Scan for the cell matching the given text and deliver its (X, Y) coordinate at center. 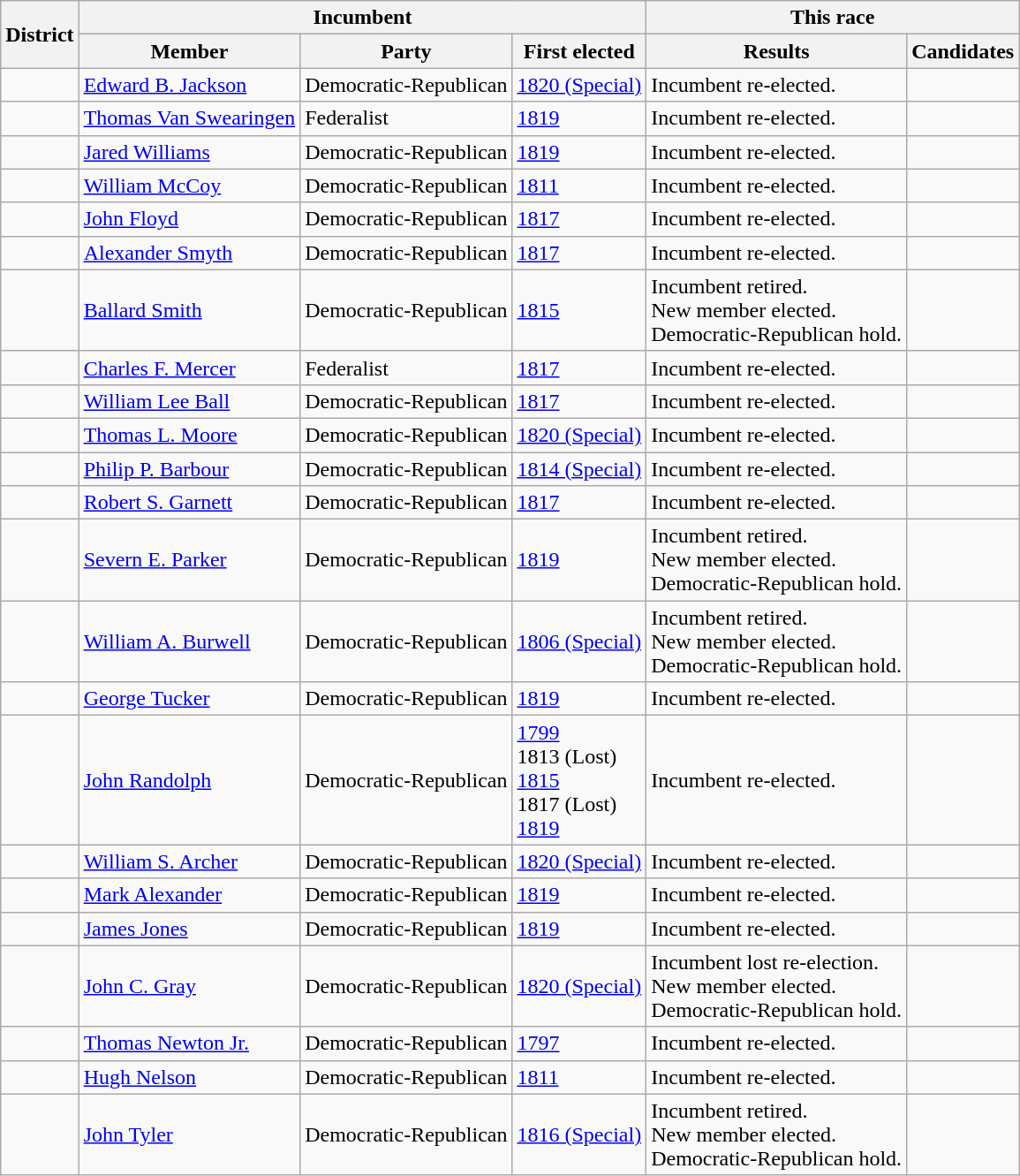
Thomas L. Moore (189, 435)
Alexander Smyth (189, 253)
Ballard Smith (189, 310)
James Jones (189, 929)
William S. Archer (189, 861)
Party (406, 51)
Incumbent (362, 18)
Hugh Nelson (189, 1077)
First elected (579, 51)
Member (189, 51)
Thomas Newton Jr. (189, 1043)
William Lee Ball (189, 401)
George Tucker (189, 699)
This race (833, 18)
Incumbent lost re-election.New member elected.Democratic-Republican hold. (777, 986)
Philip P. Barbour (189, 469)
District (40, 34)
17991813 (Lost)18151817 (Lost)1819 (579, 780)
1815 (579, 310)
Charles F. Mercer (189, 368)
John Floyd (189, 219)
Severn E. Parker (189, 560)
John Tyler (189, 1134)
1806 (Special) (579, 641)
Candidates (963, 51)
1797 (579, 1043)
John Randolph (189, 780)
Robert S. Garnett (189, 503)
John C. Gray (189, 986)
William McCoy (189, 186)
Edward B. Jackson (189, 85)
Jared Williams (189, 152)
Thomas Van Swearingen (189, 118)
Results (777, 51)
William A. Burwell (189, 641)
1816 (Special) (579, 1134)
Mark Alexander (189, 895)
1814 (Special) (579, 469)
